Search for the cell housing the specified text and yield its (x, y) center coordinate. 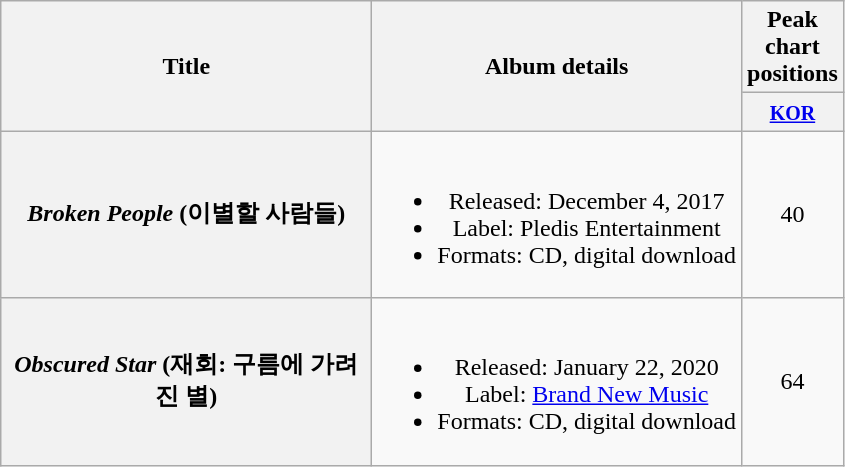
64 (793, 382)
Title (186, 66)
Released: January 22, 2020Label: Brand New MusicFormats: CD, digital download (557, 382)
KOR (793, 112)
Peak chart positions (793, 47)
40 (793, 214)
Released: December 4, 2017Label: Pledis EntertainmentFormats: CD, digital download (557, 214)
Broken People (이별할 사람들) (186, 214)
Obscured Star (재회: 구름에 가려진 별) (186, 382)
Album details (557, 66)
